Return the (X, Y) coordinate for the center point of the cell that contains the specified text.  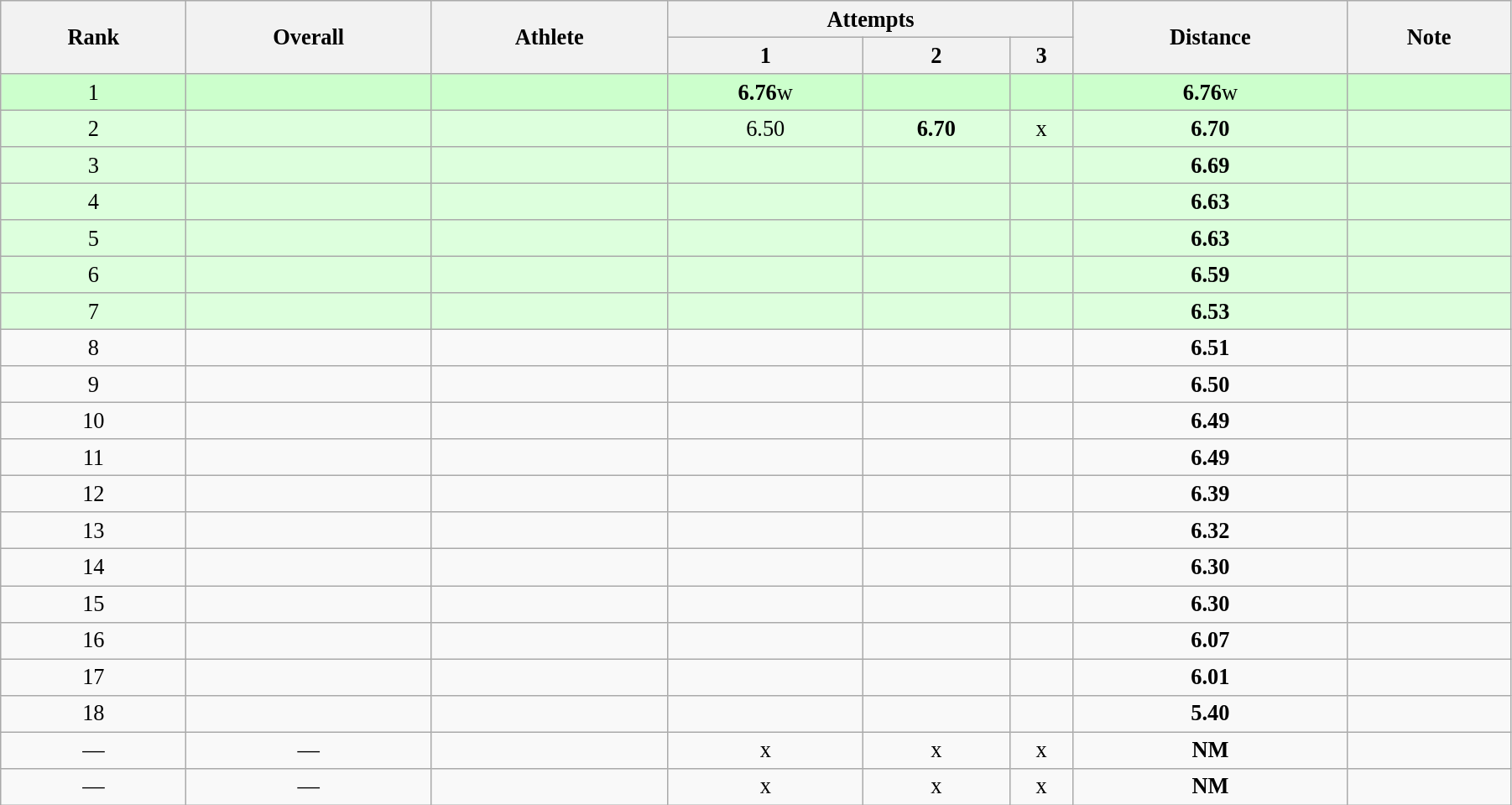
6.69 (1210, 165)
9 (94, 384)
7 (94, 311)
Overall (309, 37)
6.01 (1210, 677)
15 (94, 604)
8 (94, 348)
Attempts (871, 18)
14 (94, 567)
18 (94, 714)
6.07 (1210, 640)
6.59 (1210, 274)
12 (94, 494)
6.32 (1210, 531)
Distance (1210, 37)
6 (94, 274)
13 (94, 531)
4 (94, 201)
Note (1430, 37)
6.39 (1210, 494)
11 (94, 457)
Athlete (549, 37)
6.51 (1210, 348)
6.53 (1210, 311)
5.40 (1210, 714)
10 (94, 421)
16 (94, 640)
17 (94, 677)
Rank (94, 37)
5 (94, 238)
